Capture the cell that displays the provided text and extract its [x, y] central coordinate. 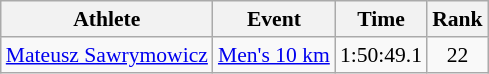
22 [458, 55]
Event [274, 19]
1:50:49.1 [381, 55]
Rank [458, 19]
Mateusz Sawrymowicz [107, 55]
Time [381, 19]
Men's 10 km [274, 55]
Athlete [107, 19]
